Determine the (X, Y) coordinate at the center of the cell enclosing the given text.  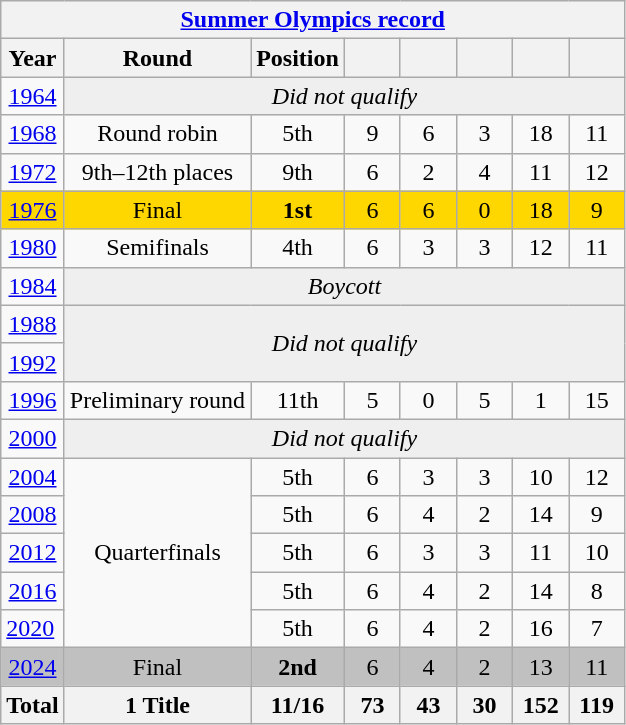
15 (597, 400)
Round (157, 58)
43 (428, 705)
30 (485, 705)
8 (597, 591)
11th (298, 400)
1 Title (157, 705)
2008 (33, 515)
1976 (33, 210)
Semifinals (157, 248)
1 (541, 400)
1st (298, 210)
2000 (33, 438)
Quarterfinals (157, 553)
9th (298, 172)
119 (597, 705)
1996 (33, 400)
2024 (33, 667)
152 (541, 705)
1992 (33, 362)
Position (298, 58)
16 (541, 629)
1980 (33, 248)
1972 (33, 172)
2016 (33, 591)
Boycott (344, 286)
4th (298, 248)
1984 (33, 286)
73 (372, 705)
Total (33, 705)
1968 (33, 134)
1964 (33, 96)
Year (33, 58)
2020 (33, 629)
9th–12th places (157, 172)
11/16 (298, 705)
1988 (33, 324)
2012 (33, 553)
Summer Olympics record (313, 20)
Round robin (157, 134)
2004 (33, 477)
2nd (298, 667)
13 (541, 667)
7 (597, 629)
Preliminary round (157, 400)
